Scan for the cell matching the given text and deliver its [X, Y] coordinate at center. 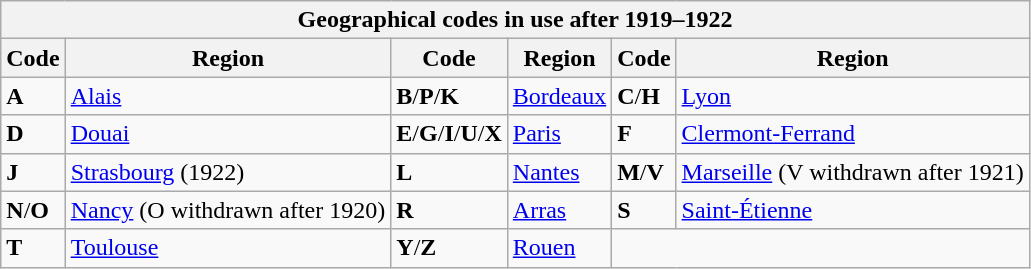
Arras [559, 210]
F [644, 134]
Paris [559, 134]
N/O [33, 210]
S [644, 210]
Toulouse [228, 248]
Strasbourg (1922) [228, 172]
Marseille (V withdrawn after 1921) [852, 172]
A [33, 96]
L [450, 172]
Y/Z [450, 248]
Saint-Étienne [852, 210]
Douai [228, 134]
R [450, 210]
J [33, 172]
T [33, 248]
Clermont-Ferrand [852, 134]
Lyon [852, 96]
Nancy (O withdrawn after 1920) [228, 210]
M/V [644, 172]
Rouen [559, 248]
D [33, 134]
Nantes [559, 172]
Alais [228, 96]
Bordeaux [559, 96]
E/G/I/U/X [450, 134]
Geographical codes in use after 1919–1922 [516, 20]
C/H [644, 96]
B/P/K [450, 96]
